Extract the [x, y] coordinate from the center of the cell holding the provided text.  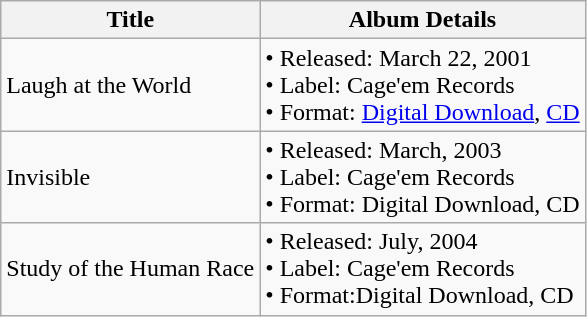
Study of the Human Race [130, 269]
Laugh at the World [130, 85]
Title [130, 20]
• Released: March, 2003• Label: Cage'em Records• Format: Digital Download, CD [422, 177]
• Released: July, 2004• Label: Cage'em Records• Format:Digital Download, CD [422, 269]
Album Details [422, 20]
• Released: March 22, 2001• Label: Cage'em Records• Format: Digital Download, CD [422, 85]
Invisible [130, 177]
